Search for the cell housing the specified text and yield its (X, Y) center coordinate. 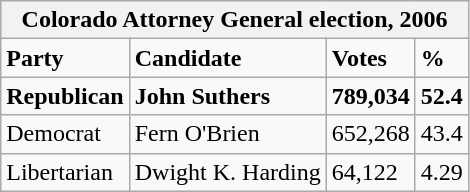
43.4 (442, 134)
Fern O'Brien (228, 134)
% (442, 58)
Party (65, 58)
789,034 (370, 96)
Colorado Attorney General election, 2006 (235, 20)
Votes (370, 58)
52.4 (442, 96)
Democrat (65, 134)
Dwight K. Harding (228, 172)
John Suthers (228, 96)
Candidate (228, 58)
652,268 (370, 134)
4.29 (442, 172)
Libertarian (65, 172)
Republican (65, 96)
64,122 (370, 172)
